Capture the cell that displays the provided text and extract its (x, y) central coordinate. 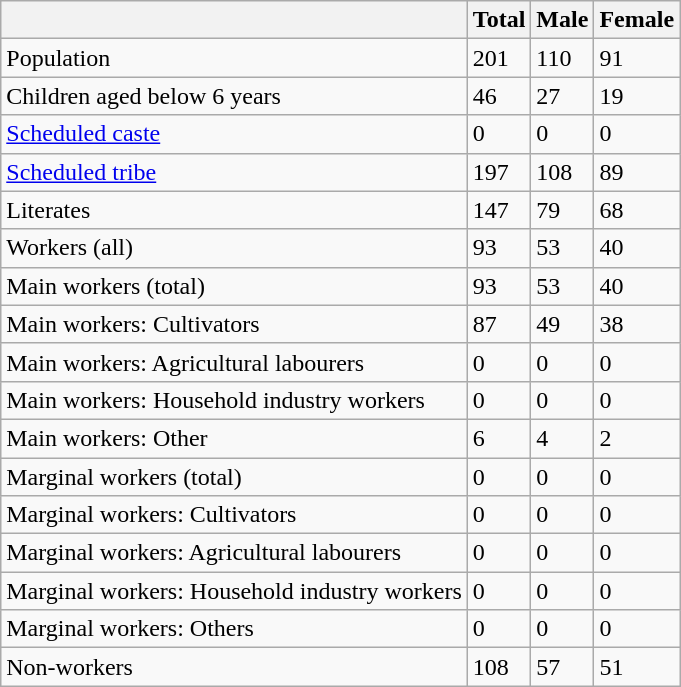
Non-workers (234, 667)
Main workers (total) (234, 286)
57 (562, 667)
Children aged below 6 years (234, 96)
147 (499, 210)
Marginal workers (total) (234, 477)
51 (637, 667)
197 (499, 172)
27 (562, 96)
49 (562, 324)
Scheduled tribe (234, 172)
110 (562, 58)
19 (637, 96)
Population (234, 58)
Female (637, 20)
Marginal workers: Others (234, 629)
91 (637, 58)
89 (637, 172)
4 (562, 438)
79 (562, 210)
87 (499, 324)
Marginal workers: Cultivators (234, 515)
6 (499, 438)
Literates (234, 210)
38 (637, 324)
Main workers: Agricultural labourers (234, 362)
Male (562, 20)
Main workers: Household industry workers (234, 400)
201 (499, 58)
2 (637, 438)
68 (637, 210)
Main workers: Cultivators (234, 324)
Total (499, 20)
Workers (all) (234, 248)
Marginal workers: Household industry workers (234, 591)
46 (499, 96)
Scheduled caste (234, 134)
Marginal workers: Agricultural labourers (234, 553)
Main workers: Other (234, 438)
